Return the [x, y] coordinate for the center point of the cell that contains the specified text.  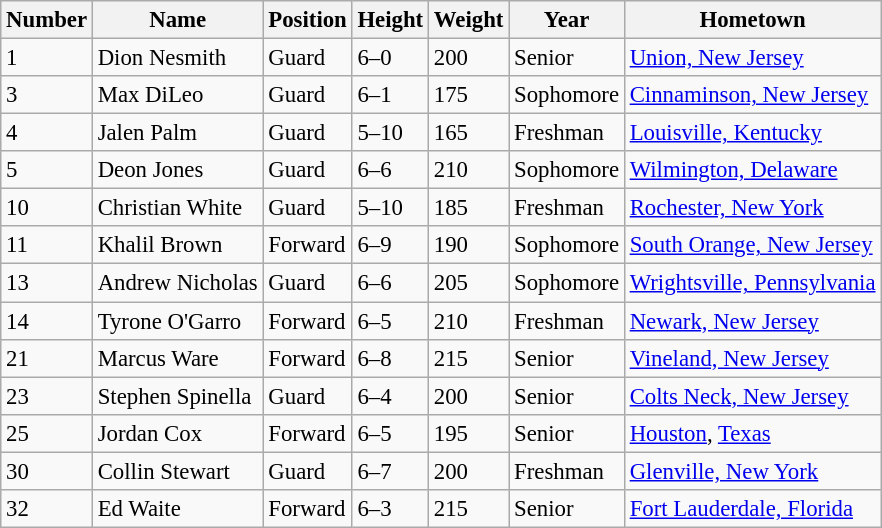
6–0 [390, 58]
14 [47, 321]
Jordan Cox [178, 433]
Wilmington, Delaware [752, 170]
Vineland, New Jersey [752, 358]
Wrightsville, Pennsylvania [752, 283]
195 [469, 433]
6–1 [390, 95]
6–4 [390, 396]
Collin Stewart [178, 471]
Position [308, 20]
5 [47, 170]
6–8 [390, 358]
11 [47, 245]
Christian White [178, 208]
6–9 [390, 245]
3 [47, 95]
Union, New Jersey [752, 58]
23 [47, 396]
Deon Jones [178, 170]
Weight [469, 20]
30 [47, 471]
25 [47, 433]
205 [469, 283]
Fort Lauderdale, Florida [752, 509]
Rochester, New York [752, 208]
Houston, Texas [752, 433]
Hometown [752, 20]
Marcus Ware [178, 358]
Stephen Spinella [178, 396]
13 [47, 283]
Colts Neck, New Jersey [752, 396]
Glenville, New York [752, 471]
Height [390, 20]
Tyrone O'Garro [178, 321]
10 [47, 208]
190 [469, 245]
Dion Nesmith [178, 58]
Andrew Nicholas [178, 283]
Year [567, 20]
185 [469, 208]
6–3 [390, 509]
21 [47, 358]
Name [178, 20]
165 [469, 133]
Jalen Palm [178, 133]
6–7 [390, 471]
Khalil Brown [178, 245]
4 [47, 133]
Newark, New Jersey [752, 321]
32 [47, 509]
Number [47, 20]
South Orange, New Jersey [752, 245]
Max DiLeo [178, 95]
Cinnaminson, New Jersey [752, 95]
1 [47, 58]
Louisville, Kentucky [752, 133]
175 [469, 95]
Ed Waite [178, 509]
